Provide the [X, Y] coordinate of the cell's center where the given text is located.  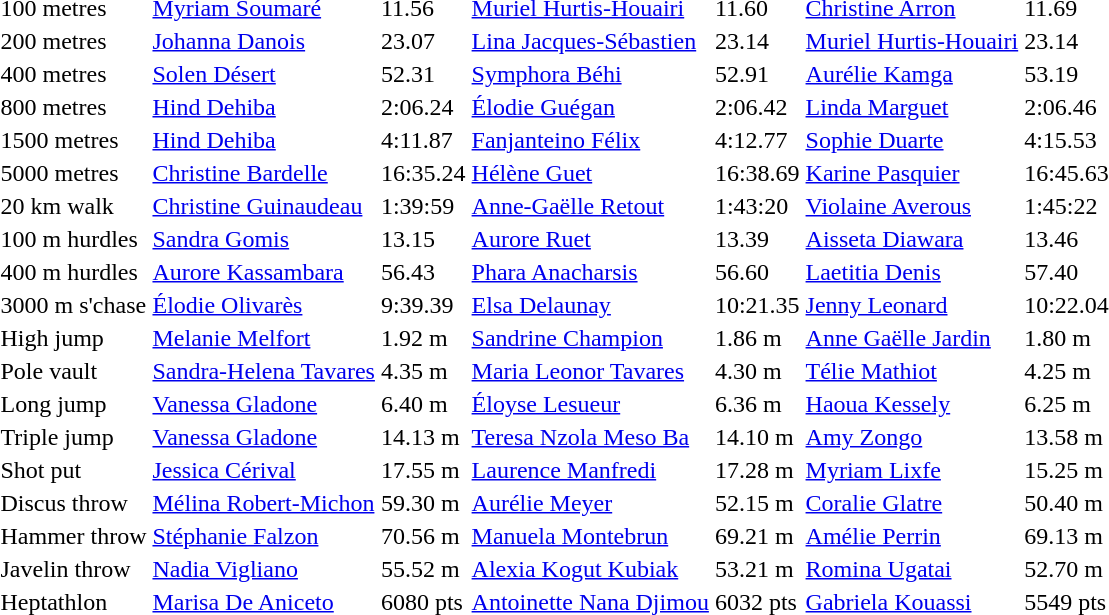
Violaine Averous [912, 206]
Aurore Ruet [590, 239]
16:35.24 [423, 173]
Muriel Hurtis-Houairi [912, 41]
Fanjanteino Félix [590, 140]
Teresa Nzola Meso Ba [590, 437]
Sandra-Helena Tavares [264, 371]
52.15 m [757, 503]
Christine Guinaudeau [264, 206]
53.21 m [757, 569]
Sandra Gomis [264, 239]
Hélène Guet [590, 173]
6.36 m [757, 404]
Romina Ugatai [912, 569]
59.30 m [423, 503]
Aisseta Diawara [912, 239]
17.55 m [423, 470]
Nadia Vigliano [264, 569]
70.56 m [423, 536]
Élodie Olivarès [264, 305]
Télie Mathiot [912, 371]
Elsa Delaunay [590, 305]
Élodie Guégan [590, 107]
55.52 m [423, 569]
13.39 [757, 239]
52.31 [423, 74]
Aurélie Meyer [590, 503]
Mélina Robert-Michon [264, 503]
4:11.87 [423, 140]
10:21.35 [757, 305]
Jessica Cérival [264, 470]
Coralie Glatre [912, 503]
Anne Gaëlle Jardin [912, 338]
14.10 m [757, 437]
Laetitia Denis [912, 272]
Amélie Perrin [912, 536]
Lina Jacques-Sébastien [590, 41]
1:43:20 [757, 206]
6.40 m [423, 404]
13.15 [423, 239]
52.91 [757, 74]
Manuela Montebrun [590, 536]
Alexia Kogut Kubiak [590, 569]
56.60 [757, 272]
Sandrine Champion [590, 338]
Haoua Kessely [912, 404]
2:06.42 [757, 107]
Johanna Danois [264, 41]
Linda Marguet [912, 107]
16:38.69 [757, 173]
9:39.39 [423, 305]
Solen Désert [264, 74]
4:12.77 [757, 140]
1:39:59 [423, 206]
Stéphanie Falzon [264, 536]
Amy Zongo [912, 437]
23.14 [757, 41]
Karine Pasquier [912, 173]
1.86 m [757, 338]
4.30 m [757, 371]
Anne-Gaëlle Retout [590, 206]
Symphora Béhi [590, 74]
56.43 [423, 272]
Christine Bardelle [264, 173]
1.92 m [423, 338]
17.28 m [757, 470]
Aurélie Kamga [912, 74]
23.07 [423, 41]
69.21 m [757, 536]
4.35 m [423, 371]
Aurore Kassambara [264, 272]
Maria Leonor Tavares [590, 371]
Jenny Leonard [912, 305]
Melanie Melfort [264, 338]
Phara Anacharsis [590, 272]
Sophie Duarte [912, 140]
2:06.24 [423, 107]
14.13 m [423, 437]
Éloyse Lesueur [590, 404]
Laurence Manfredi [590, 470]
Myriam Lixfe [912, 470]
